Find where the given text appears and provide that cell's center as (X, Y) coordinate. 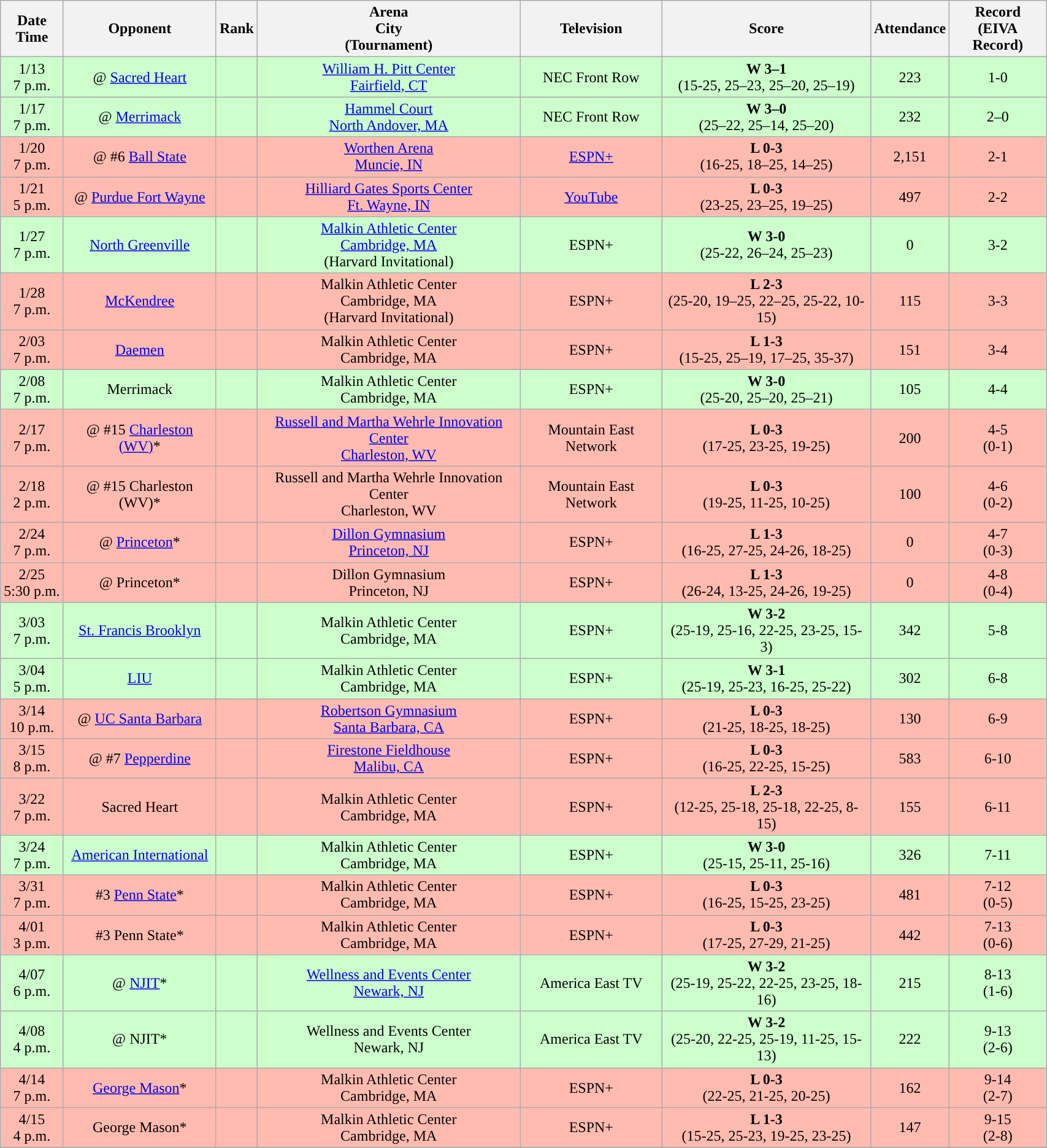
1/207 p.m. (32, 157)
4/084 p.m. (32, 1039)
481 (910, 895)
5-8 (998, 631)
Television (591, 29)
W 3-1(25-19, 25-23, 16-25, 25-22) (767, 679)
@ Sacred Heart (140, 77)
W 3-0(25-20, 25–20, 25–21) (767, 389)
2–0 (998, 117)
3/045 p.m. (32, 679)
2-1 (998, 157)
@ Merrimack (140, 117)
Hilliard Gates Sports CenterFt. Wayne, IN (389, 196)
McKendree (140, 301)
2/247 p.m. (32, 542)
Daemen (140, 350)
L 0-3(16-25, 22-25, 15-25) (767, 758)
@ UC Santa Barbara (140, 719)
Worthen ArenaMuncie, IN (389, 157)
3/037 p.m. (32, 631)
L 1-3(15-25, 25-23, 19-25, 23-25) (767, 1128)
L 1-3(26-24, 13-25, 24-26, 19-25) (767, 582)
L 0-3(19-25, 11-25, 10-25) (767, 494)
DateTime (32, 29)
583 (910, 758)
6-10 (998, 758)
4-7(0-3) (998, 542)
115 (910, 301)
@ #7 Pepperdine (140, 758)
155 (910, 807)
9-13(2-6) (998, 1039)
L 0-3(23-25, 23–25, 19–25) (767, 196)
222 (910, 1039)
Hammel CourtNorth Andover, MA (389, 117)
100 (910, 494)
L 0-3(16-25, 18–25, 14–25) (767, 157)
232 (910, 117)
Merrimack (140, 389)
2/182 p.m. (32, 494)
105 (910, 389)
North Greenville (140, 245)
7-13(0-6) (998, 935)
L 2-3(25-20, 19–25, 22–25, 25-22, 10-15) (767, 301)
1-0 (998, 77)
4/013 p.m. (32, 935)
1/177 p.m. (32, 117)
1/277 p.m. (32, 245)
6-8 (998, 679)
2-2 (998, 196)
4/147 p.m. (32, 1087)
130 (910, 719)
147 (910, 1128)
W 3-2(25-19, 25-16, 22-25, 23-25, 15-3) (767, 631)
Attendance (910, 29)
7-12(0-5) (998, 895)
8-13(1-6) (998, 983)
4-4 (998, 389)
L 0-3(22-25, 21-25, 20-25) (767, 1087)
3-2 (998, 245)
4-8(0-4) (998, 582)
William H. Pitt CenterFairfield, CT (389, 77)
Rank (237, 29)
9-15(2-8) (998, 1128)
L 1-3(16-25, 27-25, 24-26, 18-25) (767, 542)
1/137 p.m. (32, 77)
3-4 (998, 350)
3-3 (998, 301)
L 0-3(17-25, 27-29, 21-25) (767, 935)
2/177 p.m. (32, 437)
4/154 p.m. (32, 1128)
326 (910, 855)
215 (910, 983)
6-11 (998, 807)
3/317 p.m. (32, 895)
YouTube (591, 196)
4-5(0-1) (998, 437)
Sacred Heart (140, 807)
L 2-3(12-25, 25-18, 25-18, 22-25, 8-15) (767, 807)
W 3-2(25-19, 25-22, 22-25, 23-25, 18-16) (767, 983)
3/227 p.m. (32, 807)
Firestone FieldhouseMalibu, CA (389, 758)
American International (140, 855)
342 (910, 631)
1/287 p.m. (32, 301)
L 0-3(16-25, 15-25, 23-25) (767, 895)
Opponent (140, 29)
1/215 p.m. (32, 196)
2/037 p.m. (32, 350)
9-14(2-7) (998, 1087)
W 3-2(25-20, 22-25, 25-19, 11-25, 15-13) (767, 1039)
200 (910, 437)
151 (910, 350)
W 3–1(15-25, 25–23, 25–20, 25–19) (767, 77)
4/076 p.m. (32, 983)
3/247 p.m. (32, 855)
2,151 (910, 157)
4-6(0-2) (998, 494)
497 (910, 196)
2/087 p.m. (32, 389)
6-9 (998, 719)
L 0-3(21-25, 18-25, 18-25) (767, 719)
2/255:30 p.m. (32, 582)
@ Purdue Fort Wayne (140, 196)
W 3-0(25-15, 25-11, 25-16) (767, 855)
W 3–0(25–22, 25–14, 25–20) (767, 117)
Record(EIVA Record) (998, 29)
162 (910, 1087)
LIU (140, 679)
3/158 p.m. (32, 758)
ArenaCity(Tournament) (389, 29)
St. Francis Brooklyn (140, 631)
Score (767, 29)
L 1-3(15-25, 25–19, 17–25, 35-37) (767, 350)
W 3-0(25-22, 26–24, 25–23) (767, 245)
302 (910, 679)
442 (910, 935)
@ #6 Ball State (140, 157)
3/1410 p.m. (32, 719)
Robertson GymnasiumSanta Barbara, CA (389, 719)
223 (910, 77)
L 0-3(17-25, 23-25, 19-25) (767, 437)
7-11 (998, 855)
